Output the [x, y] coordinate of the center of the cell containing the given text.  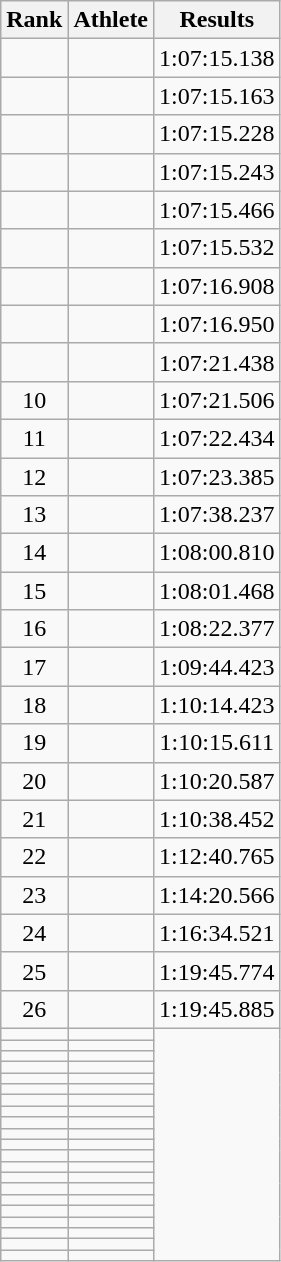
13 [34, 515]
18 [34, 705]
1:07:15.466 [217, 210]
1:08:22.377 [217, 629]
16 [34, 629]
21 [34, 819]
1:19:45.774 [217, 971]
17 [34, 667]
Athlete [111, 20]
Rank [34, 20]
14 [34, 553]
22 [34, 857]
1:07:15.228 [217, 134]
26 [34, 1009]
12 [34, 477]
20 [34, 781]
1:07:22.434 [217, 438]
1:07:38.237 [217, 515]
11 [34, 438]
1:10:38.452 [217, 819]
1:16:34.521 [217, 933]
1:07:16.950 [217, 324]
1:07:16.908 [217, 286]
1:10:20.587 [217, 781]
1:14:20.566 [217, 895]
1:07:15.138 [217, 58]
1:07:23.385 [217, 477]
1:08:00.810 [217, 553]
10 [34, 400]
15 [34, 591]
1:19:45.885 [217, 1009]
1:09:44.423 [217, 667]
1:12:40.765 [217, 857]
1:10:15.611 [217, 743]
1:07:21.438 [217, 362]
1:07:21.506 [217, 400]
19 [34, 743]
1:07:15.532 [217, 248]
23 [34, 895]
1:08:01.468 [217, 591]
Results [217, 20]
1:07:15.163 [217, 96]
24 [34, 933]
1:10:14.423 [217, 705]
25 [34, 971]
1:07:15.243 [217, 172]
